Pinpoint the cell where the given text exists, returning its (x, y) midpoint coordinate. 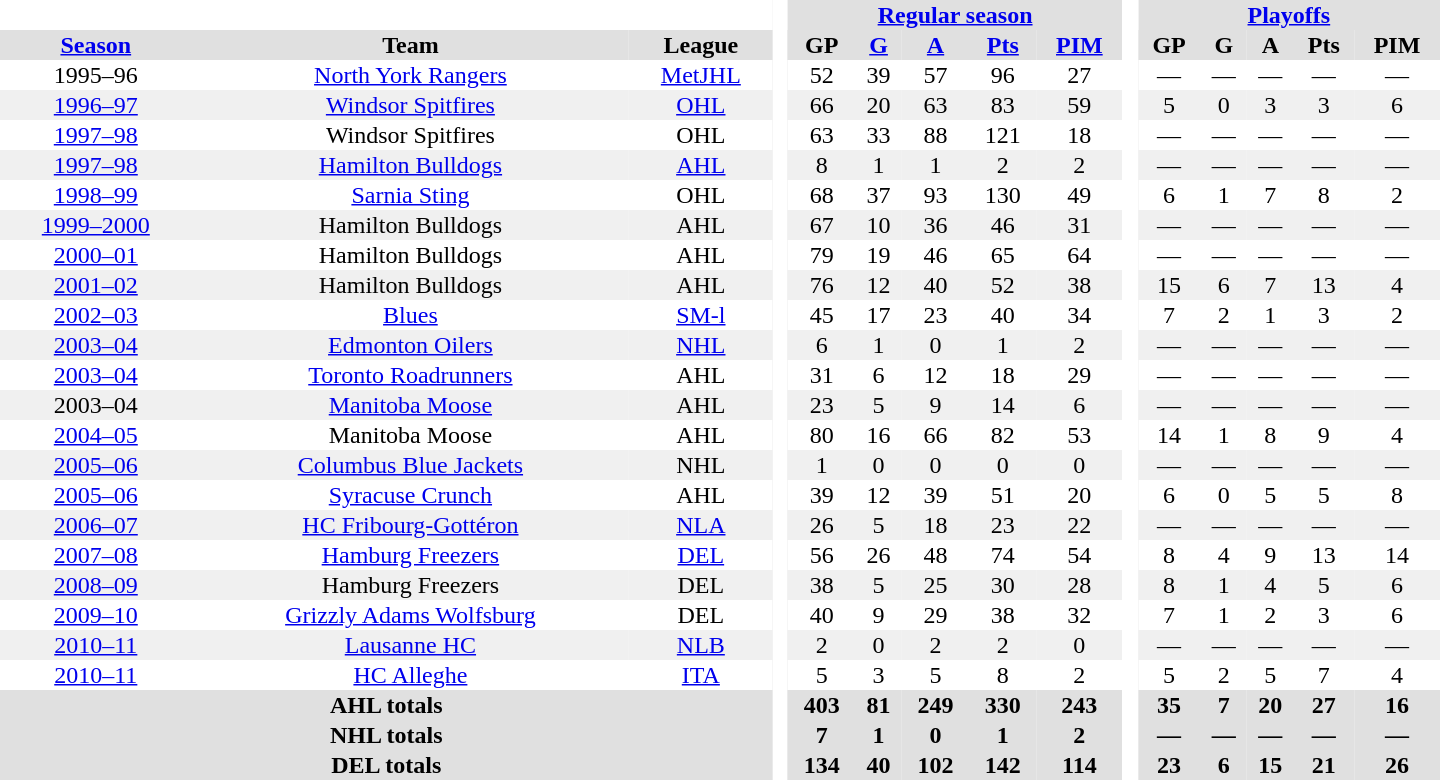
2000–01 (96, 255)
114 (1079, 765)
League (700, 45)
35 (1170, 705)
Team (411, 45)
2001–02 (96, 285)
81 (878, 705)
65 (1002, 255)
79 (822, 255)
59 (1079, 105)
Grizzly Adams Wolfsburg (411, 615)
249 (936, 705)
76 (822, 285)
36 (936, 225)
Syracuse Crunch (411, 495)
33 (878, 135)
56 (822, 555)
74 (1002, 555)
51 (1002, 495)
80 (822, 435)
243 (1079, 705)
AHL totals (386, 705)
34 (1079, 315)
2004–05 (96, 435)
96 (1002, 75)
19 (878, 255)
17 (878, 315)
28 (1079, 585)
22 (1079, 525)
48 (936, 555)
134 (822, 765)
102 (936, 765)
Playoffs (1289, 15)
57 (936, 75)
Season (96, 45)
130 (1002, 195)
DEL totals (386, 765)
142 (1002, 765)
Lausanne HC (411, 645)
Edmonton Oilers (411, 345)
82 (1002, 435)
83 (1002, 105)
2002–03 (96, 315)
MetJHL (700, 75)
25 (936, 585)
330 (1002, 705)
Sarnia Sting (411, 195)
Blues (411, 315)
NLB (700, 645)
2008–09 (96, 585)
Toronto Roadrunners (411, 375)
49 (1079, 195)
88 (936, 135)
HC Alleghe (411, 675)
68 (822, 195)
2007–08 (96, 555)
HC Fribourg-Gottéron (411, 525)
1999–2000 (96, 225)
67 (822, 225)
North York Rangers (411, 75)
1998–99 (96, 195)
NHL totals (386, 735)
403 (822, 705)
1995–96 (96, 75)
37 (878, 195)
30 (1002, 585)
2006–07 (96, 525)
1996–97 (96, 105)
53 (1079, 435)
Regular season (955, 15)
45 (822, 315)
64 (1079, 255)
10 (878, 225)
121 (1002, 135)
2009–10 (96, 615)
ITA (700, 675)
93 (936, 195)
Columbus Blue Jackets (411, 465)
54 (1079, 555)
SM-l (700, 315)
32 (1079, 615)
NLA (700, 525)
21 (1324, 765)
